Locate the cell with the specified text and output its [x, y] center coordinate. 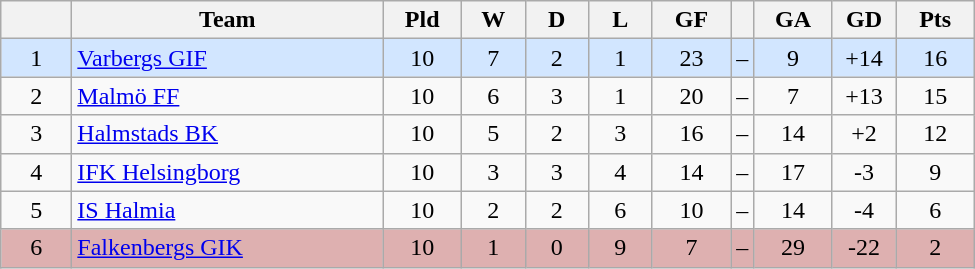
Halmstads BK [228, 134]
Pld [422, 20]
-4 [864, 210]
29 [794, 248]
Falkenbergs GIK [228, 248]
0 [557, 248]
+2 [864, 134]
+14 [864, 58]
W [493, 20]
GD [864, 20]
-22 [864, 248]
IS Halmia [228, 210]
12 [936, 134]
Malmö FF [228, 96]
Team [228, 20]
IFK Helsingborg [228, 172]
+13 [864, 96]
-3 [864, 172]
D [557, 20]
23 [692, 58]
L [621, 20]
15 [936, 96]
17 [794, 172]
Varbergs GIF [228, 58]
Pts [936, 20]
20 [692, 96]
GA [794, 20]
GF [692, 20]
